Identify which cell holds the provided text, then report its (x, y) central coordinate. 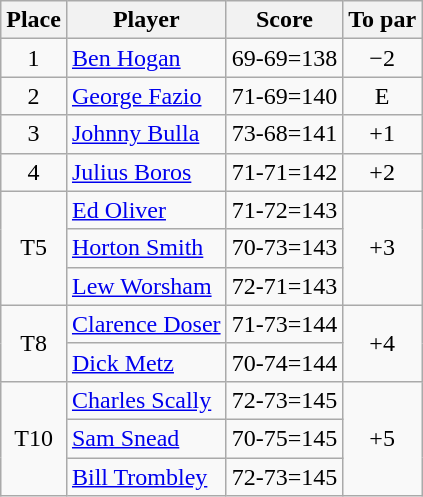
Place (34, 20)
71-72=143 (284, 210)
Johnny Bulla (146, 134)
Sam Snead (146, 438)
+2 (382, 172)
Charles Scally (146, 400)
Clarence Doser (146, 324)
T8 (34, 343)
71-73=144 (284, 324)
Julius Boros (146, 172)
69-69=138 (284, 58)
Dick Metz (146, 362)
70-75=145 (284, 438)
70-74=144 (284, 362)
To par (382, 20)
73-68=141 (284, 134)
−2 (382, 58)
2 (34, 96)
3 (34, 134)
T10 (34, 438)
T5 (34, 248)
Lew Worsham (146, 286)
+4 (382, 343)
72-71=143 (284, 286)
71-69=140 (284, 96)
Ben Hogan (146, 58)
Horton Smith (146, 248)
+5 (382, 438)
Score (284, 20)
+1 (382, 134)
70-73=143 (284, 248)
71-71=142 (284, 172)
1 (34, 58)
E (382, 96)
+3 (382, 248)
Bill Trombley (146, 477)
Player (146, 20)
Ed Oliver (146, 210)
George Fazio (146, 96)
4 (34, 172)
